Return the (X, Y) coordinate for the center point of the cell that contains the specified text.  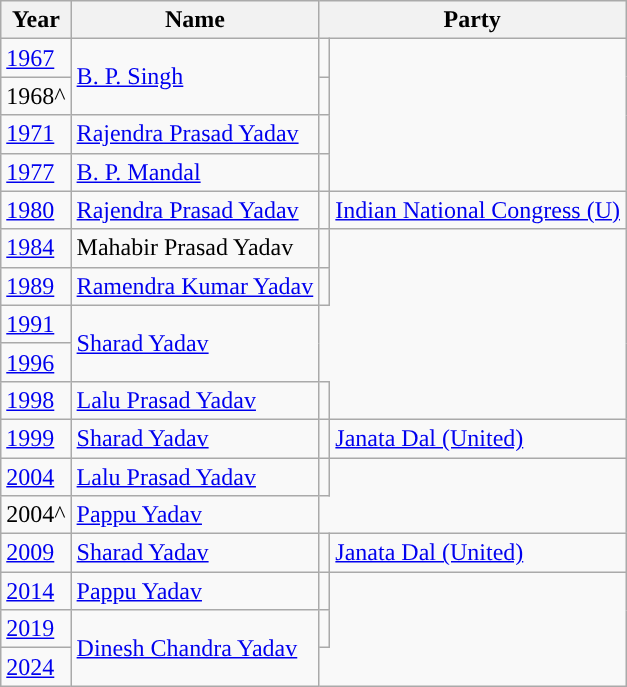
1968^ (36, 96)
2024 (36, 667)
1977 (36, 172)
1999 (36, 438)
2014 (36, 591)
2009 (36, 553)
Ramendra Kumar Yadav (195, 286)
1989 (36, 286)
1980 (36, 210)
Indian National Congress (U) (478, 210)
B. P. Singh (195, 77)
2004 (36, 477)
1984 (36, 248)
Mahabir Prasad Yadav (195, 248)
1991 (36, 324)
B. P. Mandal (195, 172)
Party (472, 20)
Year (36, 20)
1967 (36, 58)
2004^ (36, 515)
2019 (36, 629)
1998 (36, 400)
Dinesh Chandra Yadav (195, 648)
Name (195, 20)
1996 (36, 362)
1971 (36, 134)
